Pinpoint the cell where the given text exists, returning its (X, Y) midpoint coordinate. 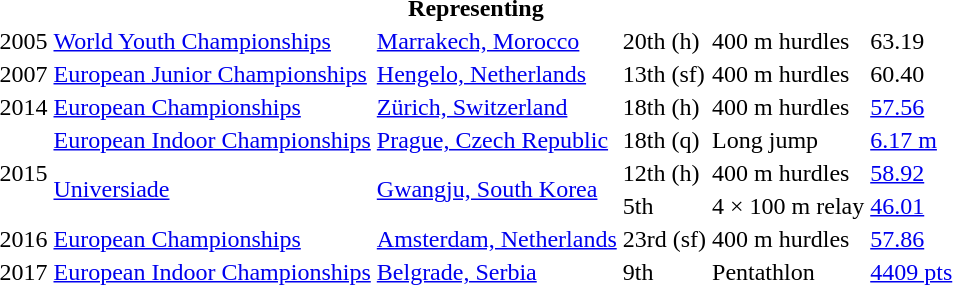
European Junior Championships (212, 74)
Marrakech, Morocco (496, 41)
Gwangju, South Korea (496, 190)
Prague, Czech Republic (496, 140)
Amsterdam, Netherlands (496, 239)
Hengelo, Netherlands (496, 74)
Zürich, Switzerland (496, 107)
5th (664, 206)
12th (h) (664, 173)
World Youth Championships (212, 41)
4 × 100 m relay (788, 206)
18th (h) (664, 107)
Long jump (788, 140)
13th (sf) (664, 74)
23rd (sf) (664, 239)
Universiade (212, 190)
18th (q) (664, 140)
European Indoor Championships (212, 140)
20th (h) (664, 41)
